Extract the [x, y] coordinate from the center of the cell holding the provided text.  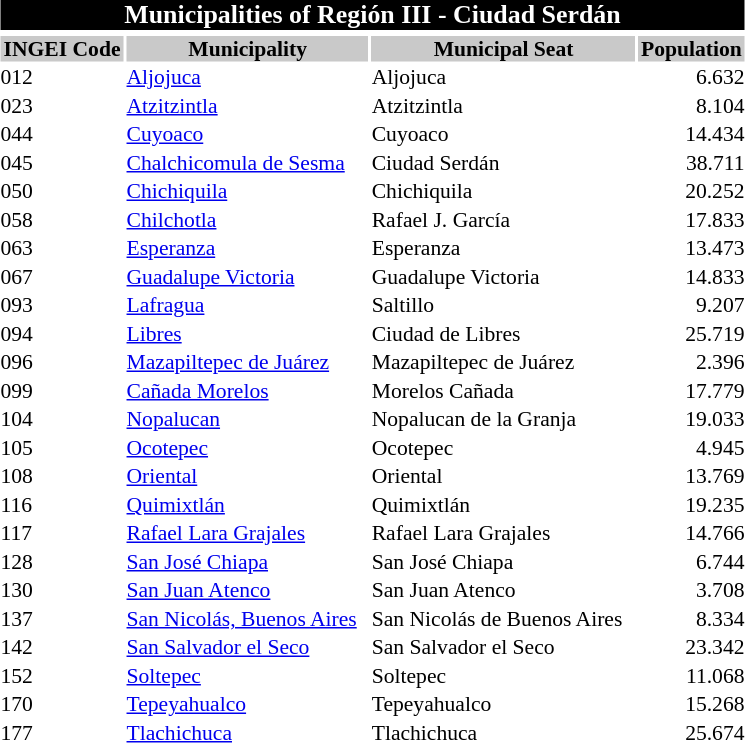
045 [62, 163]
Morelos Cañada [504, 391]
17.833 [691, 220]
063 [62, 249]
Lafragua [248, 305]
13.473 [691, 249]
104 [62, 419]
093 [62, 305]
137 [62, 619]
044 [62, 135]
San Nicolás de Buenos Aires [504, 619]
Municipality [248, 49]
15.268 [691, 705]
108 [62, 477]
Ciudad de Libres [504, 334]
096 [62, 363]
Cañada Morelos [248, 391]
9.207 [691, 305]
11.068 [691, 676]
Chalchicomula de Sesma [248, 163]
Municipal Seat [504, 49]
6.744 [691, 562]
20.252 [691, 191]
8.104 [691, 106]
152 [62, 676]
3.708 [691, 591]
2.396 [691, 363]
Libres [248, 334]
Ciudad Serdán [504, 163]
4.945 [691, 448]
Nopalucan de la Granja [504, 419]
INGEI Code [62, 49]
38.711 [691, 163]
14.434 [691, 135]
Population [691, 49]
023 [62, 106]
130 [62, 591]
Nopalucan [248, 419]
094 [62, 334]
Saltillo [504, 305]
Rafael J. García [504, 220]
13.769 [691, 477]
19.235 [691, 505]
105 [62, 448]
17.779 [691, 391]
099 [62, 391]
8.334 [691, 619]
050 [62, 191]
012 [62, 77]
058 [62, 220]
23.342 [691, 647]
Municipalities of Región III - Ciudad Serdán [372, 15]
19.033 [691, 419]
14.766 [691, 533]
14.833 [691, 277]
25.719 [691, 334]
Chilchotla [248, 220]
San Nicolás, Buenos Aires [248, 619]
170 [62, 705]
6.632 [691, 77]
067 [62, 277]
116 [62, 505]
117 [62, 533]
142 [62, 647]
128 [62, 562]
